Return the [x, y] coordinate for the center point of the cell that contains the specified text.  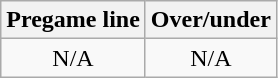
Pregame line [74, 20]
Over/under [210, 20]
